Search for the cell housing the specified text and yield its (X, Y) center coordinate. 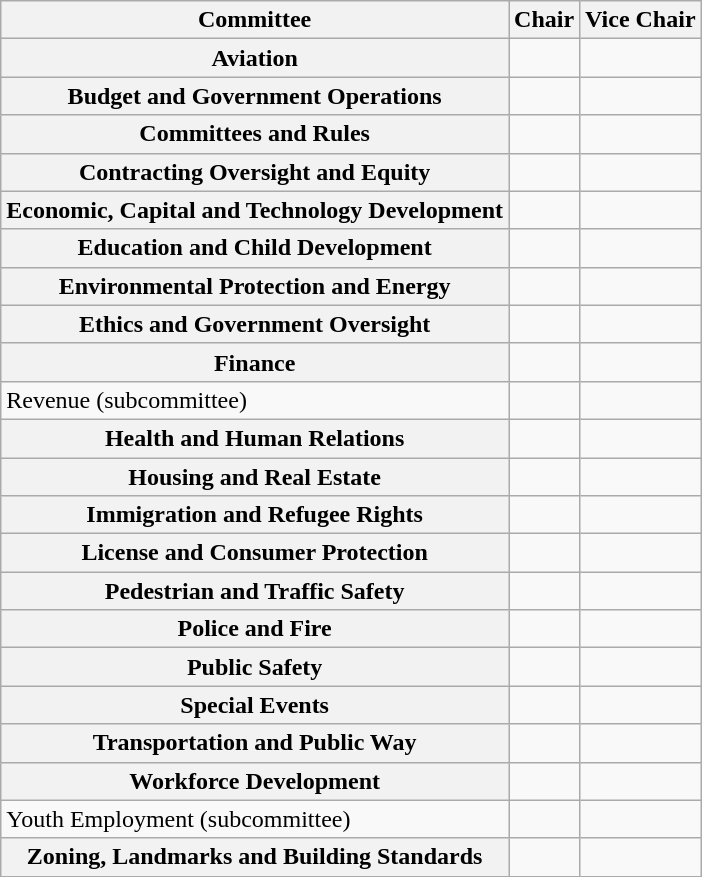
Finance (255, 362)
Vice Chair (640, 20)
Housing and Real Estate (255, 477)
Economic, Capital and Technology Development (255, 210)
Transportation and Public Way (255, 743)
Revenue (subcommittee) (255, 400)
Contracting Oversight and Equity (255, 172)
Education and Child Development (255, 248)
License and Consumer Protection (255, 553)
Immigration and Refugee Rights (255, 515)
Aviation (255, 58)
Chair (544, 20)
Committees and Rules (255, 134)
Budget and Government Operations (255, 96)
Pedestrian and Traffic Safety (255, 591)
Zoning, Landmarks and Building Standards (255, 857)
Youth Employment (subcommittee) (255, 819)
Health and Human Relations (255, 438)
Workforce Development (255, 781)
Ethics and Government Oversight (255, 324)
Environmental Protection and Energy (255, 286)
Police and Fire (255, 629)
Public Safety (255, 667)
Special Events (255, 705)
Committee (255, 20)
